Return (X, Y) of the center of cell containing provided text 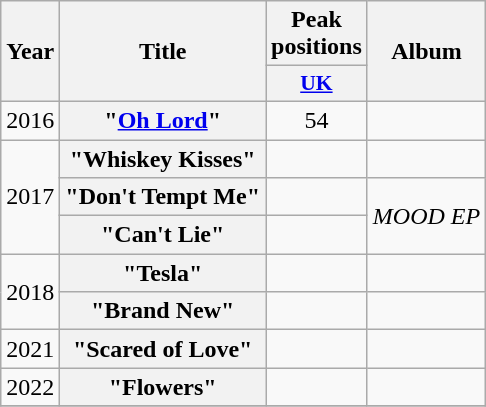
"Flowers" (163, 387)
Peak positions (317, 34)
"Oh Lord" (163, 120)
"Don't Tempt Me" (163, 197)
Album (426, 52)
MOOD EP (426, 216)
Year (30, 52)
2017 (30, 197)
"Tesla" (163, 273)
2018 (30, 292)
Title (163, 52)
"Scared of Love" (163, 349)
2016 (30, 120)
"Whiskey Kisses" (163, 159)
"Can't Lie" (163, 235)
"Brand New" (163, 311)
UK (317, 84)
54 (317, 120)
2022 (30, 387)
2021 (30, 349)
